Determine the (X, Y) coordinate at the center of the cell enclosing the given text.  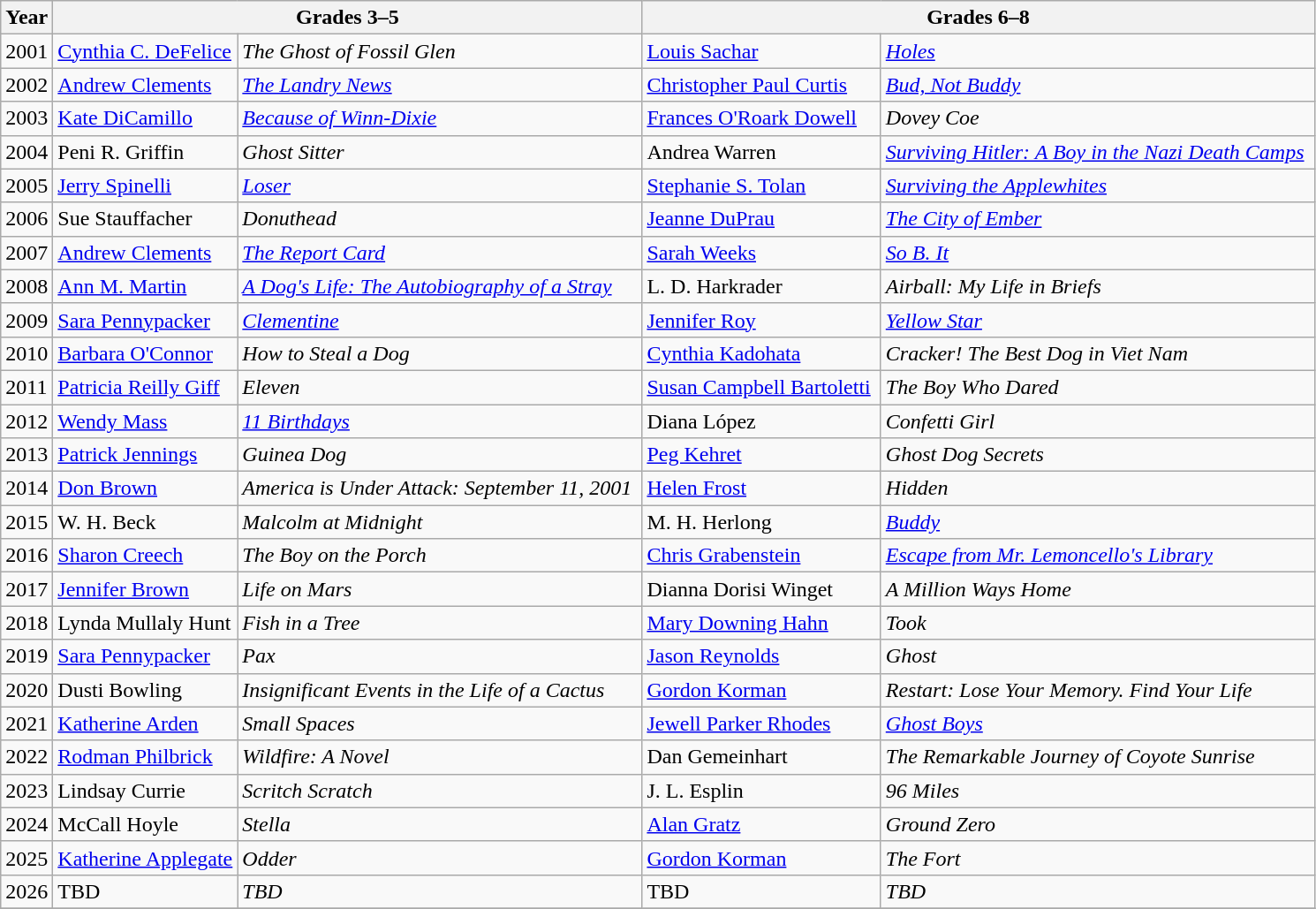
Cracker! The Best Dog in Viet Nam (1097, 353)
96 Miles (1097, 791)
Andrea Warren (761, 152)
M. H. Herlong (761, 522)
2007 (26, 253)
Eleven (440, 387)
The Fort (1097, 858)
Peni R. Griffin (145, 152)
2026 (26, 891)
Scritch Scratch (440, 791)
Took (1097, 623)
Dan Gemeinhart (761, 757)
Cynthia C. DeFelice (145, 51)
Insignificant Events in the Life of a Cactus (440, 690)
Surviving Hitler: A Boy in the Nazi Death Camps (1097, 152)
Small Spaces (440, 723)
Dovey Coe (1097, 118)
Christopher Paul Curtis (761, 85)
Helen Frost (761, 489)
Donuthead (440, 219)
2016 (26, 556)
Sarah Weeks (761, 253)
Don Brown (145, 489)
The Ghost of Fossil Glen (440, 51)
Loser (440, 186)
2013 (26, 455)
2021 (26, 723)
2022 (26, 757)
W. H. Beck (145, 522)
2020 (26, 690)
11 Birthdays (440, 421)
The Remarkable Journey of Coyote Sunrise (1097, 757)
Louis Sachar (761, 51)
Year (26, 18)
The Boy on the Porch (440, 556)
2024 (26, 824)
Diana López (761, 421)
Dusti Bowling (145, 690)
Grades 6–8 (979, 18)
Stephanie S. Tolan (761, 186)
2018 (26, 623)
2008 (26, 286)
2006 (26, 219)
Airball: My Life in Briefs (1097, 286)
Jeanne DuPrau (761, 219)
The City of Ember (1097, 219)
Bud, Not Buddy (1097, 85)
Jerry Spinelli (145, 186)
Lindsay Currie (145, 791)
Mary Downing Hahn (761, 623)
Guinea Dog (440, 455)
Jewell Parker Rhodes (761, 723)
2011 (26, 387)
2017 (26, 589)
Wildfire: A Novel (440, 757)
How to Steal a Dog (440, 353)
Stella (440, 824)
Odder (440, 858)
Malcolm at Midnight (440, 522)
2014 (26, 489)
Katherine Arden (145, 723)
America is Under Attack: September 11, 2001 (440, 489)
Wendy Mass (145, 421)
Ghost (1097, 656)
Ghost Sitter (440, 152)
Patricia Reilly Giff (145, 387)
A Million Ways Home (1097, 589)
Fish in a Tree (440, 623)
2002 (26, 85)
Kate DiCamillo (145, 118)
2005 (26, 186)
Dianna Dorisi Winget (761, 589)
Clementine (440, 320)
The Boy Who Dared (1097, 387)
2010 (26, 353)
The Report Card (440, 253)
Ann M. Martin (145, 286)
Jennifer Brown (145, 589)
Sharon Creech (145, 556)
Buddy (1097, 522)
2001 (26, 51)
Jason Reynolds (761, 656)
Hidden (1097, 489)
McCall Hoyle (145, 824)
2023 (26, 791)
Chris Grabenstein (761, 556)
2015 (26, 522)
2009 (26, 320)
Surviving the Applewhites (1097, 186)
Yellow Star (1097, 320)
2019 (26, 656)
Lynda Mullaly Hunt (145, 623)
Confetti Girl (1097, 421)
L. D. Harkrader (761, 286)
Ground Zero (1097, 824)
Because of Winn-Dixie (440, 118)
Escape from Mr. Lemoncello's Library (1097, 556)
Alan Gratz (761, 824)
Katherine Applegate (145, 858)
Sue Stauffacher (145, 219)
Patrick Jennings (145, 455)
2025 (26, 858)
2004 (26, 152)
2012 (26, 421)
Jennifer Roy (761, 320)
A Dog's Life: The Autobiography of a Stray (440, 286)
Restart: Lose Your Memory. Find Your Life (1097, 690)
Grades 3–5 (348, 18)
J. L. Esplin (761, 791)
Peg Kehret (761, 455)
Life on Mars (440, 589)
Ghost Boys (1097, 723)
Cynthia Kadohata (761, 353)
So B. It (1097, 253)
Susan Campbell Bartoletti (761, 387)
Ghost Dog Secrets (1097, 455)
The Landry News (440, 85)
Holes (1097, 51)
Barbara O'Connor (145, 353)
Rodman Philbrick (145, 757)
2003 (26, 118)
Pax (440, 656)
Frances O'Roark Dowell (761, 118)
